Identify which cell holds the provided text, then report its (x, y) central coordinate. 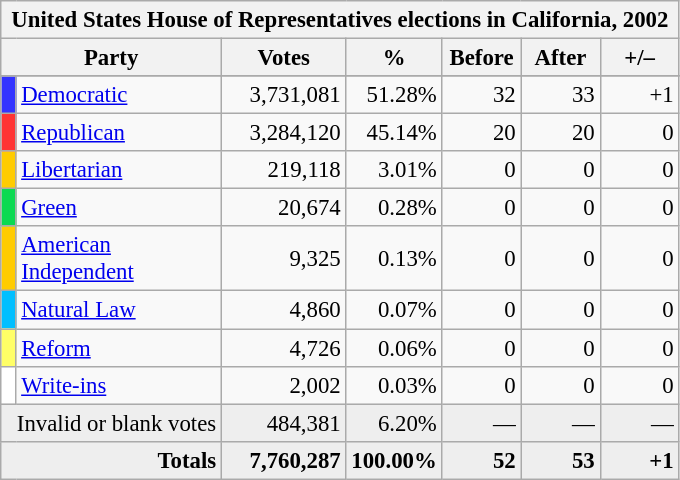
Republican (119, 133)
9,325 (284, 258)
Libertarian (119, 170)
Write-ins (119, 385)
Invalid or blank votes (112, 423)
Reform (119, 348)
4,726 (284, 348)
Totals (112, 460)
51.28% (394, 95)
45.14% (394, 133)
3.01% (394, 170)
Green (119, 208)
20,674 (284, 208)
0.06% (394, 348)
0.07% (394, 310)
% (394, 58)
6.20% (394, 423)
53 (560, 460)
+/– (640, 58)
484,381 (284, 423)
Votes (284, 58)
Democratic (119, 95)
219,118 (284, 170)
After (560, 58)
32 (482, 95)
33 (560, 95)
Before (482, 58)
American Independent (119, 258)
0.28% (394, 208)
4,860 (284, 310)
2,002 (284, 385)
100.00% (394, 460)
Natural Law (119, 310)
3,284,120 (284, 133)
0.13% (394, 258)
52 (482, 460)
0.03% (394, 385)
United States House of Representatives elections in California, 2002 (340, 20)
7,760,287 (284, 460)
3,731,081 (284, 95)
Party (112, 58)
